Determine the (x, y) coordinate at the center of the cell enclosing the given text.  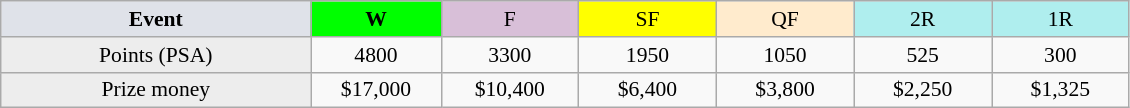
$17,000 (376, 90)
300 (1061, 55)
3300 (510, 55)
$2,250 (923, 90)
Prize money (156, 90)
525 (923, 55)
SF (648, 19)
$6,400 (648, 90)
4800 (376, 55)
1R (1061, 19)
$3,800 (785, 90)
QF (785, 19)
F (510, 19)
$1,325 (1061, 90)
1050 (785, 55)
1950 (648, 55)
Points (PSA) (156, 55)
Event (156, 19)
2R (923, 19)
$10,400 (510, 90)
W (376, 19)
